Detect which cell encompasses the target text, then output its (x, y) center coordinate. 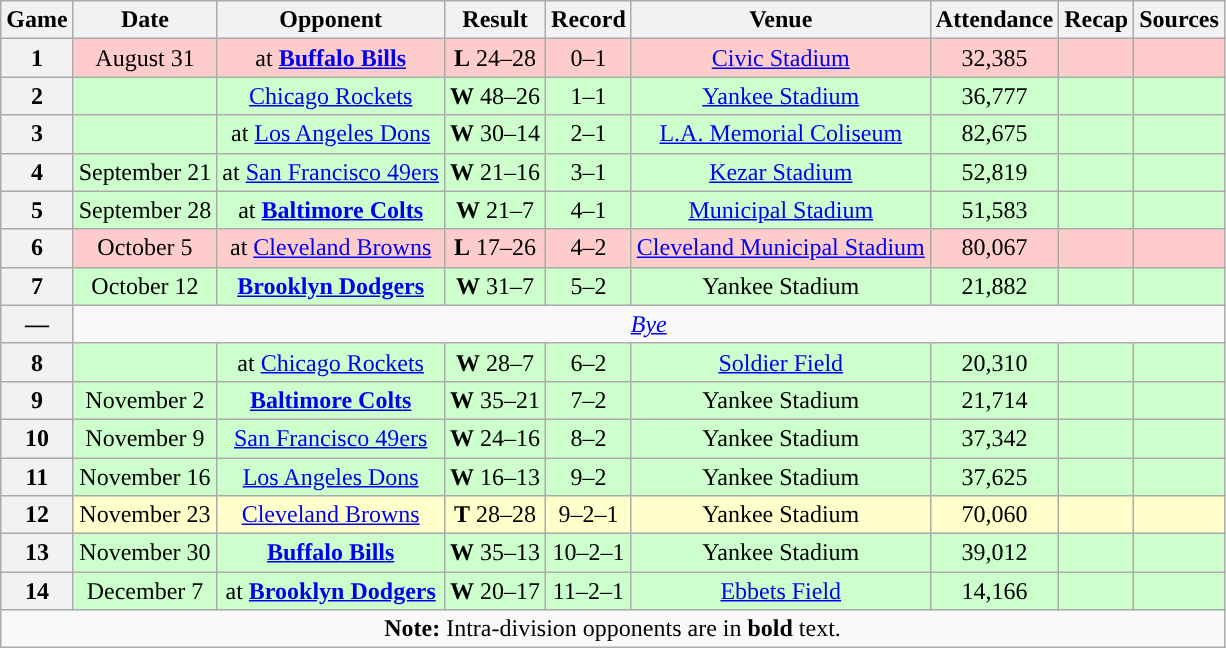
Venue (780, 20)
L 24–28 (494, 58)
11 (37, 477)
14,166 (994, 591)
70,060 (994, 515)
80,067 (994, 248)
Cleveland Browns (331, 515)
20,310 (994, 362)
21,882 (994, 286)
T 28–28 (494, 515)
9–2 (589, 477)
San Francisco 49ers (331, 438)
W 48–26 (494, 96)
37,342 (994, 438)
September 28 (145, 210)
6 (37, 248)
W 24–16 (494, 438)
October 5 (145, 248)
Los Angeles Dons (331, 477)
at Los Angeles Dons (331, 134)
21,714 (994, 400)
Civic Stadium (780, 58)
1 (37, 58)
Record (589, 20)
W 21–7 (494, 210)
12 (37, 515)
L 17–26 (494, 248)
0–1 (589, 58)
Brooklyn Dodgers (331, 286)
W 31–7 (494, 286)
10–2–1 (589, 553)
W 21–16 (494, 172)
1–1 (589, 96)
at Baltimore Colts (331, 210)
September 21 (145, 172)
Date (145, 20)
Opponent (331, 20)
at Brooklyn Dodgers (331, 591)
Kezar Stadium (780, 172)
9–2–1 (589, 515)
7 (37, 286)
Soldier Field (780, 362)
Attendance (994, 20)
2 (37, 96)
October 12 (145, 286)
— (37, 324)
4–2 (589, 248)
52,819 (994, 172)
Bye (648, 324)
32,385 (994, 58)
10 (37, 438)
Cleveland Municipal Stadium (780, 248)
14 (37, 591)
Result (494, 20)
5–2 (589, 286)
November 9 (145, 438)
7–2 (589, 400)
82,675 (994, 134)
36,777 (994, 96)
at Cleveland Browns (331, 248)
November 16 (145, 477)
39,012 (994, 553)
Chicago Rockets (331, 96)
Ebbets Field (780, 591)
Sources (1180, 20)
W 16–13 (494, 477)
13 (37, 553)
2–1 (589, 134)
5 (37, 210)
November 2 (145, 400)
August 31 (145, 58)
W 20–17 (494, 591)
November 23 (145, 515)
Buffalo Bills (331, 553)
8–2 (589, 438)
at Buffalo Bills (331, 58)
L.A. Memorial Coliseum (780, 134)
W 30–14 (494, 134)
8 (37, 362)
11–2–1 (589, 591)
3 (37, 134)
Game (37, 20)
37,625 (994, 477)
6–2 (589, 362)
4–1 (589, 210)
51,583 (994, 210)
W 35–13 (494, 553)
W 35–21 (494, 400)
9 (37, 400)
Municipal Stadium (780, 210)
W 28–7 (494, 362)
Baltimore Colts (331, 400)
4 (37, 172)
Recap (1096, 20)
at San Francisco 49ers (331, 172)
at Chicago Rockets (331, 362)
December 7 (145, 591)
November 30 (145, 553)
3–1 (589, 172)
Note: Intra-division opponents are in bold text. (613, 629)
